Search for the cell housing the specified text and yield its (X, Y) center coordinate. 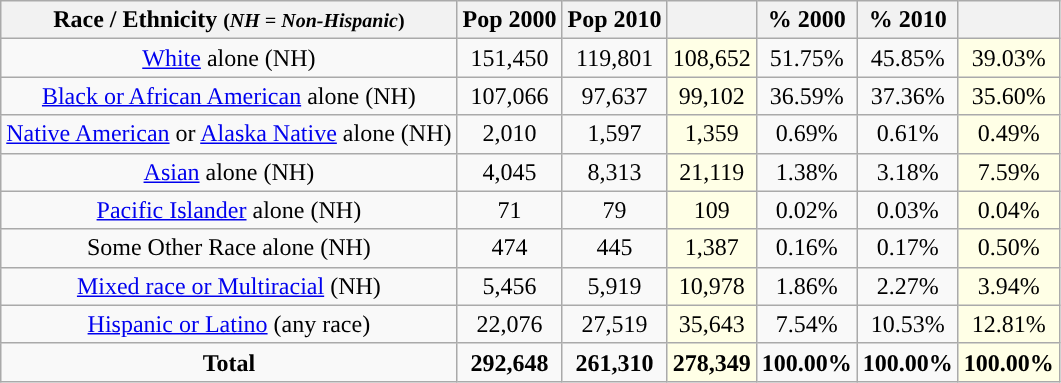
109 (712, 210)
5,456 (510, 286)
Native American or Alaska Native alone (NH) (229, 134)
Asian alone (NH) (229, 172)
36.59% (806, 96)
0.02% (806, 210)
108,652 (712, 58)
2,010 (510, 134)
10,978 (712, 286)
0.49% (1008, 134)
1.38% (806, 172)
21,119 (712, 172)
445 (614, 248)
Hispanic or Latino (any race) (229, 324)
Some Other Race alone (NH) (229, 248)
1,387 (712, 248)
12.81% (1008, 324)
3.18% (908, 172)
Pop 2000 (510, 20)
22,076 (510, 324)
Mixed race or Multiracial (NH) (229, 286)
79 (614, 210)
1,359 (712, 134)
474 (510, 248)
5,919 (614, 286)
119,801 (614, 58)
% 2000 (806, 20)
45.85% (908, 58)
71 (510, 210)
0.17% (908, 248)
35.60% (1008, 96)
Pop 2010 (614, 20)
8,313 (614, 172)
99,102 (712, 96)
292,648 (510, 362)
1,597 (614, 134)
3.94% (1008, 286)
37.36% (908, 96)
Pacific Islander alone (NH) (229, 210)
4,045 (510, 172)
7.59% (1008, 172)
10.53% (908, 324)
39.03% (1008, 58)
261,310 (614, 362)
Total (229, 362)
0.03% (908, 210)
27,519 (614, 324)
7.54% (806, 324)
1.86% (806, 286)
% 2010 (908, 20)
0.16% (806, 248)
White alone (NH) (229, 58)
107,066 (510, 96)
0.69% (806, 134)
2.27% (908, 286)
51.75% (806, 58)
Black or African American alone (NH) (229, 96)
Race / Ethnicity (NH = Non-Hispanic) (229, 20)
35,643 (712, 324)
151,450 (510, 58)
97,637 (614, 96)
0.61% (908, 134)
278,349 (712, 362)
0.04% (1008, 210)
0.50% (1008, 248)
